Detect which cell encompasses the target text, then output its (x, y) center coordinate. 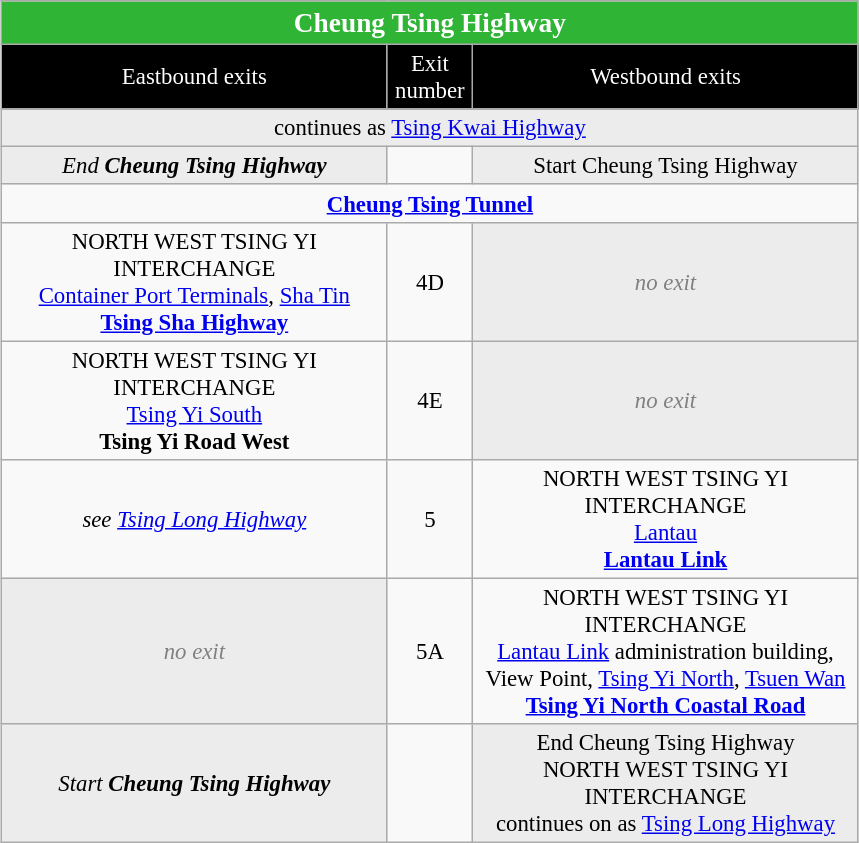
NORTH WEST TSING YI INTERCHANGELantauLantau Link (666, 518)
NORTH WEST TSING YI INTERCHANGELantau Link administration building, View Point, Tsing Yi North, Tsuen WanTsing Yi North Coastal Road (666, 651)
End Cheung Tsing Highway NORTH WEST TSING YI INTERCHANGEcontinues on as Tsing Long Highway (666, 784)
Cheung Tsing Tunnel (430, 204)
see Tsing Long Highway (195, 518)
5 (430, 518)
End Cheung Tsing Highway (195, 166)
5A (430, 651)
4D (430, 282)
Westbound exits (666, 78)
Exit number (430, 78)
continues as Tsing Kwai Highway (430, 128)
Eastbound exits (195, 78)
4E (430, 400)
NORTH WEST TSING YI INTERCHANGETsing Yi SouthTsing Yi Road West (195, 400)
Cheung Tsing Highway (430, 23)
NORTH WEST TSING YI INTERCHANGEContainer Port Terminals, Sha TinTsing Sha Highway (195, 282)
